Capture the cell that displays the provided text and extract its (x, y) central coordinate. 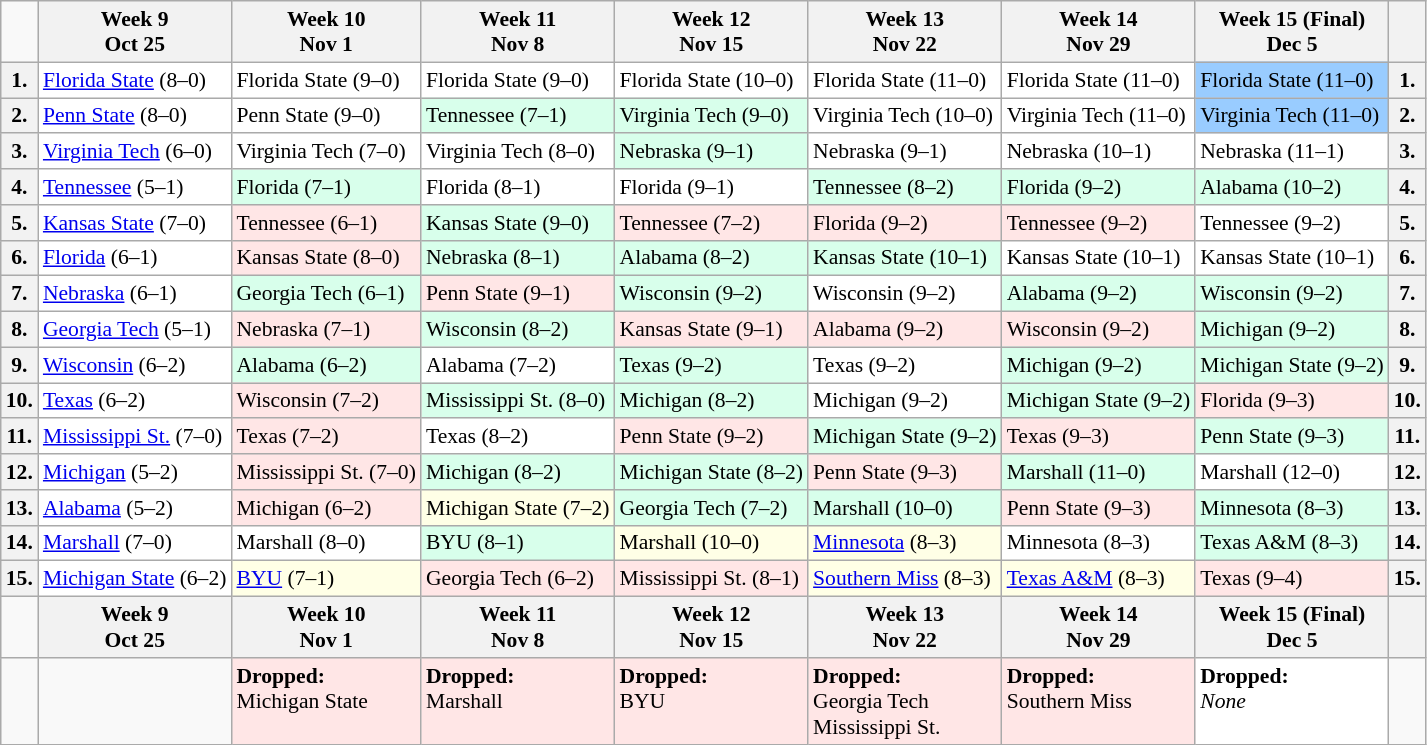
Marshall (12–0) (1292, 472)
Florida (7–1) (326, 187)
BYU (7–1) (326, 579)
Texas (9–3) (1099, 437)
Tennessee (6–1) (326, 223)
Texas (9–4) (1292, 579)
Alabama (7–2) (518, 365)
Wisconsin (7–2) (326, 401)
Virginia Tech (8–0) (518, 152)
Michigan State (7–2) (518, 508)
Virginia Tech (10–0) (905, 116)
Alabama (10–2) (1292, 187)
Penn State (9–1) (518, 294)
Texas (7–2) (326, 437)
BYU (8–1) (518, 543)
Georgia Tech (7–2) (711, 508)
Texas (6–2) (135, 401)
Dropped:Marshall (518, 702)
Florida (9–3) (1292, 401)
Marshall (11–0) (1099, 472)
Penn State (9–0) (326, 116)
Georgia Tech (5–1) (135, 330)
Tennessee (5–1) (135, 187)
Tennessee (7–2) (711, 223)
Georgia Tech (6–2) (518, 579)
Georgia Tech (6–1) (326, 294)
Texas (8–2) (518, 437)
Kansas State (9–1) (711, 330)
Florida (6–1) (135, 258)
Alabama (8–2) (711, 258)
Dropped:BYU (711, 702)
Nebraska (11–1) (1292, 152)
Kansas State (8–0) (326, 258)
Michigan State (6–2) (135, 579)
Virginia Tech (9–0) (711, 116)
Mississippi St. (8–1) (711, 579)
Michigan State (8–2) (711, 472)
Alabama (5–2) (135, 508)
Michigan (5–2) (135, 472)
Mississippi St. (8–0) (518, 401)
Kansas State (9–0) (518, 223)
Tennessee (8–2) (905, 187)
Dropped:Southern Miss (1099, 702)
Marshall (7–0) (135, 543)
Southern Miss (8–3) (905, 579)
Florida State (10–0) (711, 80)
Wisconsin (8–2) (518, 330)
Dropped:Georgia TechMississippi St. (905, 702)
Alabama (6–2) (326, 365)
Virginia Tech (6–0) (135, 152)
Nebraska (10–1) (1099, 152)
Florida (9–1) (711, 187)
Nebraska (6–1) (135, 294)
Florida (8–1) (518, 187)
Nebraska (7–1) (326, 330)
Dropped:Michigan State (326, 702)
Michigan (6–2) (326, 508)
Penn State (8–0) (135, 116)
Virginia Tech (7–0) (326, 152)
Tennessee (7–1) (518, 116)
Nebraska (8–1) (518, 258)
Penn State (9–2) (711, 437)
Marshall (8–0) (326, 543)
Dropped:None (1292, 702)
Florida State (8–0) (135, 80)
Wisconsin (6–2) (135, 365)
Kansas State (7–0) (135, 223)
